Output the (x, y) coordinate of the center of the cell containing the given text.  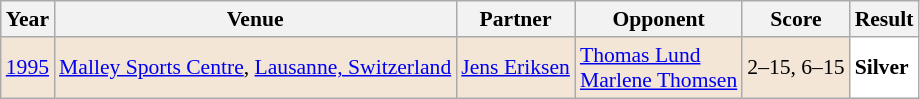
Thomas Lund Marlene Thomsen (658, 68)
Jens Eriksen (516, 68)
2–15, 6–15 (796, 68)
Result (884, 19)
Silver (884, 68)
Opponent (658, 19)
Venue (255, 19)
Malley Sports Centre, Lausanne, Switzerland (255, 68)
Year (28, 19)
Score (796, 19)
1995 (28, 68)
Partner (516, 19)
